Output the (x, y) coordinate of the center of the cell containing the given text.  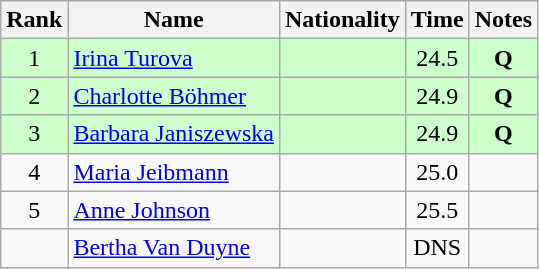
5 (34, 210)
Bertha Van Duyne (174, 248)
Nationality (342, 20)
Notes (503, 20)
Name (174, 20)
25.0 (437, 172)
4 (34, 172)
1 (34, 58)
Maria Jeibmann (174, 172)
24.5 (437, 58)
Irina Turova (174, 58)
3 (34, 134)
Barbara Janiszewska (174, 134)
25.5 (437, 210)
Charlotte Böhmer (174, 96)
Anne Johnson (174, 210)
Rank (34, 20)
2 (34, 96)
DNS (437, 248)
Time (437, 20)
